Return [x, y] of the center of cell containing provided text 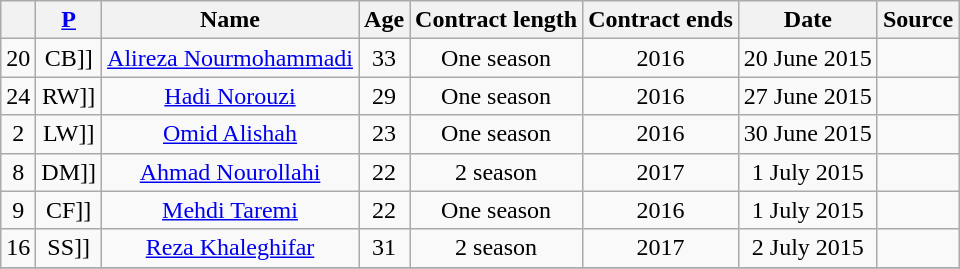
SS]] [69, 248]
Ahmad Nourollahi [230, 172]
29 [384, 96]
Omid Alishah [230, 134]
CF]] [69, 210]
Age [384, 20]
33 [384, 58]
20 [18, 58]
RW]] [69, 96]
Source [918, 20]
23 [384, 134]
LW]] [69, 134]
16 [18, 248]
Mehdi Taremi [230, 210]
Alireza Nourmohammadi [230, 58]
Hadi Norouzi [230, 96]
DM]] [69, 172]
8 [18, 172]
Reza Khaleghifar [230, 248]
9 [18, 210]
2 July 2015 [808, 248]
Contract length [496, 20]
24 [18, 96]
Name [230, 20]
Contract ends [661, 20]
20 June 2015 [808, 58]
31 [384, 248]
27 June 2015 [808, 96]
P [69, 20]
30 June 2015 [808, 134]
2 [18, 134]
CB]] [69, 58]
Date [808, 20]
